Provide the [X, Y] coordinate of the cell's center where the given text is located.  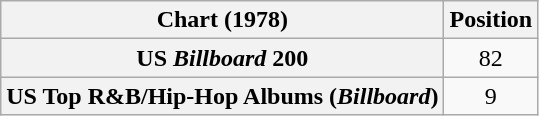
Chart (1978) [222, 20]
Position [491, 20]
82 [491, 58]
US Billboard 200 [222, 58]
9 [491, 96]
US Top R&B/Hip-Hop Albums (Billboard) [222, 96]
